Capture the cell that displays the provided text and extract its [x, y] central coordinate. 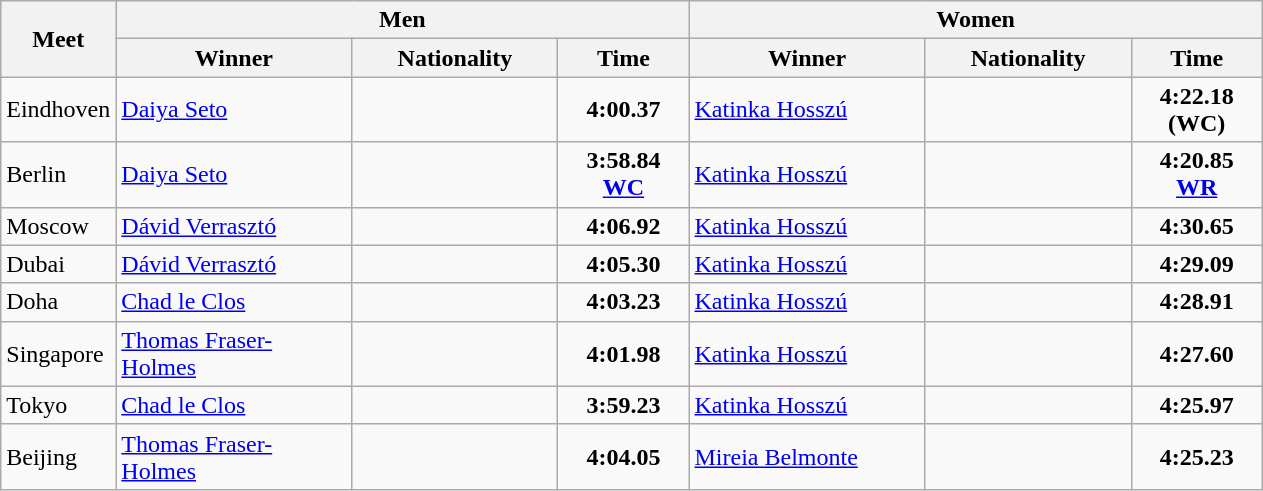
Beijing [58, 456]
4:00.37 [624, 110]
4:27.60 [1196, 354]
4:29.09 [1196, 264]
4:04.05 [624, 456]
4:22.18 (WC) [1196, 110]
4:03.23 [624, 302]
Berlin [58, 174]
4:28.91 [1196, 302]
4:01.98 [624, 354]
Eindhoven [58, 110]
4:20.85 WR [1196, 174]
4:25.97 [1196, 405]
Doha [58, 302]
4:06.92 [624, 226]
Singapore [58, 354]
Moscow [58, 226]
3:58.84 WC [624, 174]
4:25.23 [1196, 456]
Meet [58, 39]
3:59.23 [624, 405]
Men [402, 20]
4:05.30 [624, 264]
4:30.65 [1196, 226]
Dubai [58, 264]
Women [976, 20]
Mireia Belmonte [807, 456]
Tokyo [58, 405]
